Scan for the cell matching the given text and deliver its [X, Y] coordinate at center. 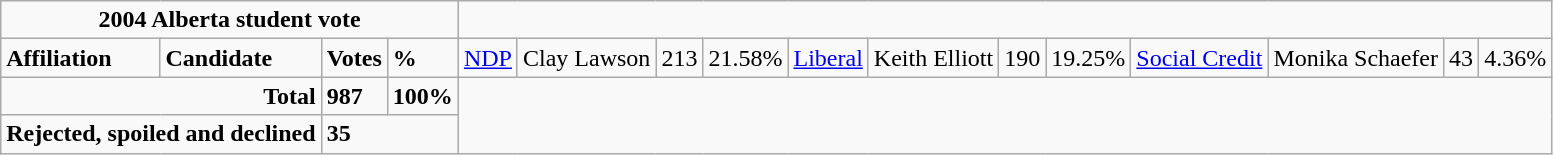
100% [422, 96]
NDP [488, 58]
Rejected, spoiled and declined [161, 134]
21.58% [746, 58]
4.36% [1516, 58]
987 [354, 96]
35 [390, 134]
Affiliation [80, 58]
Total [161, 96]
19.25% [1088, 58]
Candidate [240, 58]
Votes [354, 58]
Social Credit [1200, 58]
Clay Lawson [586, 58]
% [422, 58]
43 [1462, 58]
2004 Alberta student vote [230, 20]
Monika Schaefer [1356, 58]
Liberal [828, 58]
190 [1022, 58]
213 [680, 58]
Keith Elliott [933, 58]
